Capture the cell that displays the provided text and extract its (x, y) central coordinate. 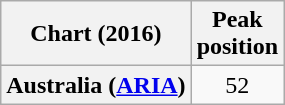
52 (237, 85)
Chart (2016) (96, 34)
Australia (ARIA) (96, 85)
Peakposition (237, 34)
